Find where the given text appears and provide that cell's center as (x, y) coordinate. 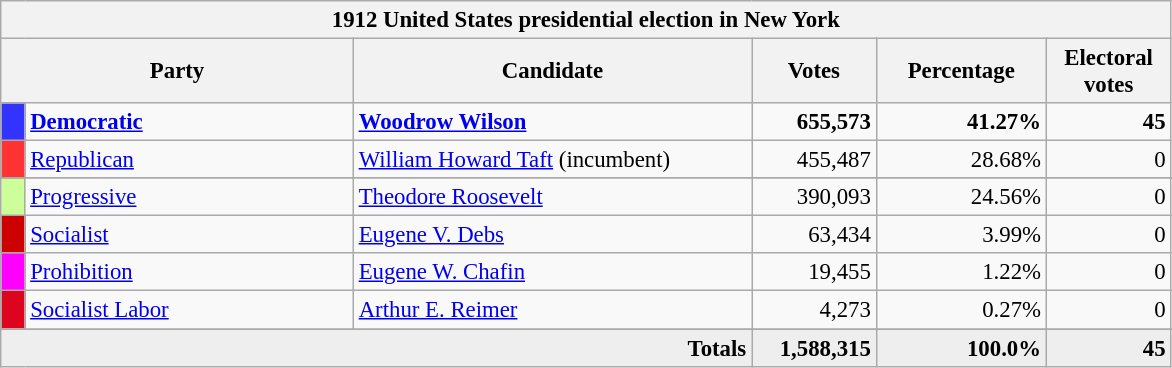
28.68% (961, 160)
Socialist (189, 235)
Prohibition (189, 273)
0.27% (961, 310)
1912 United States presidential election in New York (586, 20)
Party (178, 72)
3.99% (961, 235)
Republican (189, 160)
100.0% (961, 348)
1,588,315 (814, 348)
Theodore Roosevelt (552, 197)
19,455 (814, 273)
Votes (814, 72)
Arthur E. Reimer (552, 310)
Woodrow Wilson (552, 122)
1.22% (961, 273)
24.56% (961, 197)
Socialist Labor (189, 310)
4,273 (814, 310)
William Howard Taft (incumbent) (552, 160)
63,434 (814, 235)
Progressive (189, 197)
Eugene V. Debs (552, 235)
41.27% (961, 122)
Candidate (552, 72)
Electoral votes (1108, 72)
Democratic (189, 122)
455,487 (814, 160)
390,093 (814, 197)
655,573 (814, 122)
Eugene W. Chafin (552, 273)
Percentage (961, 72)
Totals (376, 348)
